For the text-containing cell, return its midpoint in [x, y] coordinate format. 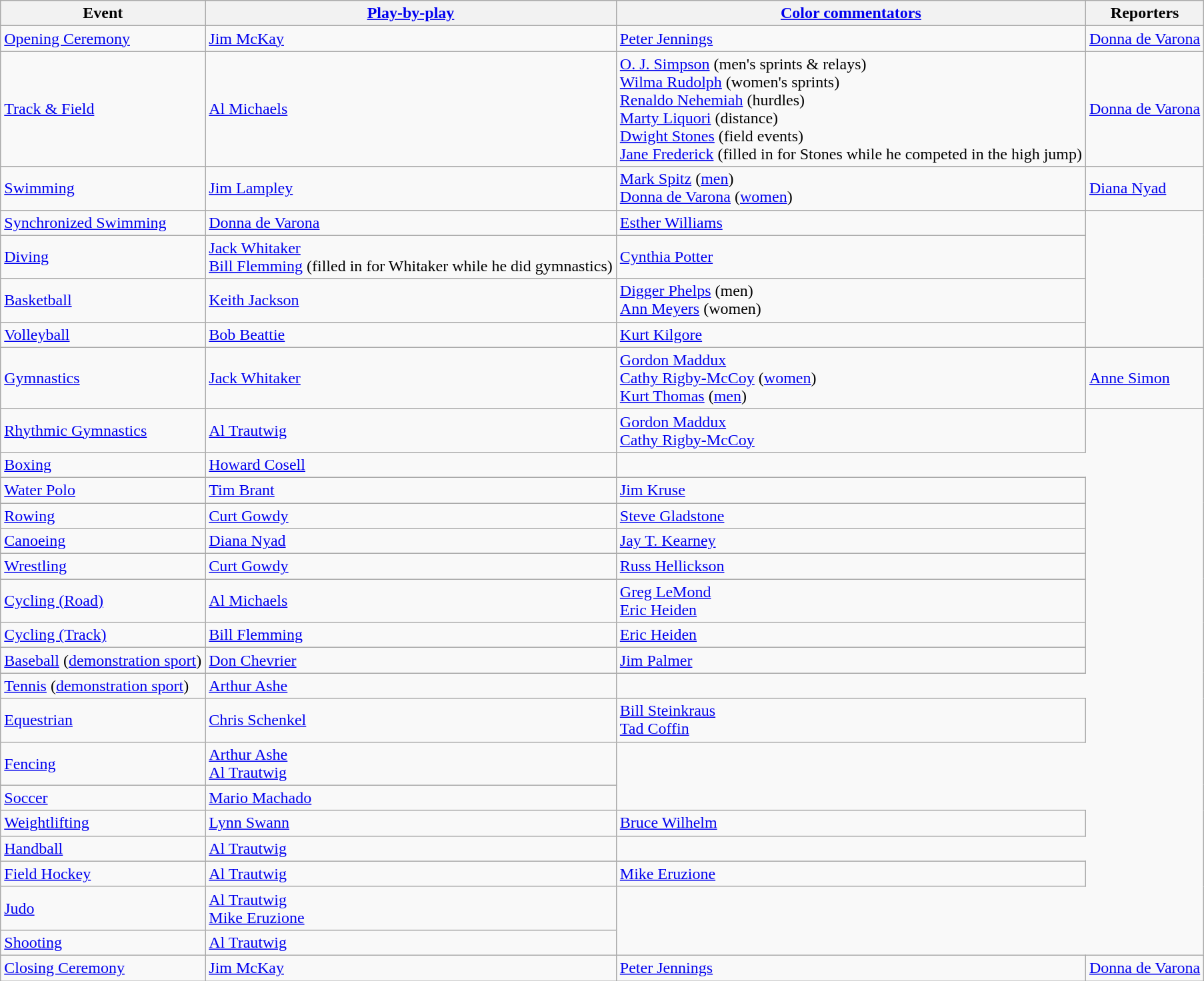
Mark Spitz (men)Donna de Varona (women) [851, 188]
Judo [103, 908]
Steve Gladstone [851, 515]
Anne Simon [1145, 378]
Reporters [1145, 13]
Mike Eruzione [851, 874]
Lynn Swann [411, 823]
Gordon MadduxCathy Rigby-McCoy [851, 431]
Keith Jackson [411, 300]
Jim Kruse [851, 490]
Closing Ceremony [103, 968]
Jack WhitakerBill Flemming (filled in for Whitaker while he did gymnastics) [411, 257]
Synchronized Swimming [103, 223]
Don Chevrier [411, 660]
Arthur Ashe [411, 686]
Wrestling [103, 566]
Opening Ceremony [103, 39]
Tim Brant [411, 490]
Bruce Wilhelm [851, 823]
Cycling (Track) [103, 635]
Esther Williams [851, 223]
Russ Hellickson [851, 566]
Play-by-play [411, 13]
Bill SteinkrausTad Coffin [851, 720]
Diving [103, 257]
Basketball [103, 300]
Jack Whitaker [411, 378]
Swimming [103, 188]
Bill Flemming [411, 635]
Field Hockey [103, 874]
Weightlifting [103, 823]
Volleyball [103, 335]
Baseball (demonstration sport) [103, 660]
Color commentators [851, 13]
Jim Palmer [851, 660]
Jay T. Kearney [851, 541]
Digger Phelps (men)Ann Meyers (women) [851, 300]
Water Polo [103, 490]
Gordon MadduxCathy Rigby-McCoy (women)Kurt Thomas (men) [851, 378]
Shooting [103, 942]
Howard Cosell [411, 465]
Jim Lampley [411, 188]
Equestrian [103, 720]
Kurt Kilgore [851, 335]
Fencing [103, 764]
Track & Field [103, 109]
Tennis (demonstration sport) [103, 686]
Gymnastics [103, 378]
Soccer [103, 798]
Cycling (Road) [103, 601]
Handball [103, 848]
Rowing [103, 515]
Greg LeMondEric Heiden [851, 601]
Arthur AsheAl Trautwig [411, 764]
Canoeing [103, 541]
Rhythmic Gymnastics [103, 431]
Boxing [103, 465]
Al TrautwigMike Eruzione [411, 908]
Eric Heiden [851, 635]
Event [103, 13]
Bob Beattie [411, 335]
Chris Schenkel [411, 720]
Cynthia Potter [851, 257]
Mario Machado [411, 798]
